Output the [x, y] coordinate of the center of the cell containing the given text.  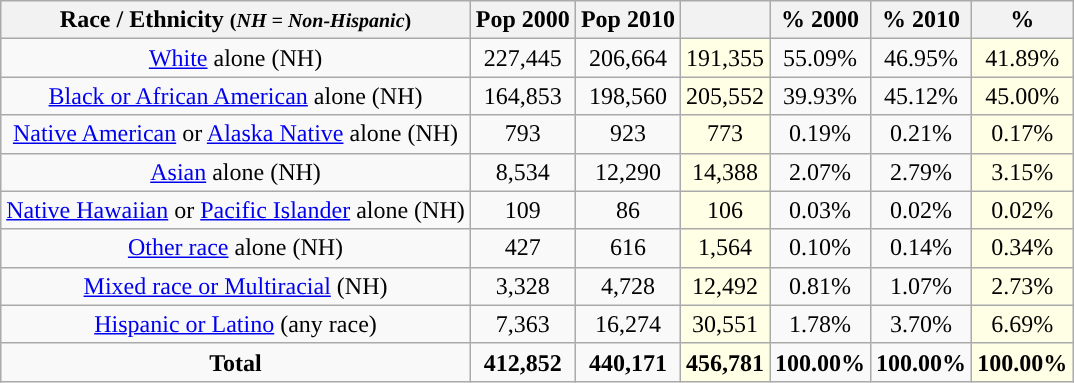
% 2000 [820, 20]
2.07% [820, 172]
Pop 2000 [522, 20]
2.73% [1022, 286]
198,560 [628, 96]
Native American or Alaska Native alone (NH) [236, 134]
Asian alone (NH) [236, 172]
Hispanic or Latino (any race) [236, 324]
412,852 [522, 362]
46.95% [922, 58]
227,445 [522, 58]
Other race alone (NH) [236, 248]
86 [628, 210]
% 2010 [922, 20]
205,552 [724, 96]
% [1022, 20]
Total [236, 362]
456,781 [724, 362]
0.03% [820, 210]
12,290 [628, 172]
1,564 [724, 248]
4,728 [628, 286]
616 [628, 248]
109 [522, 210]
White alone (NH) [236, 58]
16,274 [628, 324]
55.09% [820, 58]
0.21% [922, 134]
45.00% [1022, 96]
30,551 [724, 324]
41.89% [1022, 58]
0.14% [922, 248]
2.79% [922, 172]
Black or African American alone (NH) [236, 96]
Pop 2010 [628, 20]
1.78% [820, 324]
Race / Ethnicity (NH = Non-Hispanic) [236, 20]
0.34% [1022, 248]
3.70% [922, 324]
773 [724, 134]
0.81% [820, 286]
164,853 [522, 96]
206,664 [628, 58]
793 [522, 134]
12,492 [724, 286]
191,355 [724, 58]
0.10% [820, 248]
106 [724, 210]
7,363 [522, 324]
0.19% [820, 134]
0.17% [1022, 134]
1.07% [922, 286]
3,328 [522, 286]
6.69% [1022, 324]
Mixed race or Multiracial (NH) [236, 286]
3.15% [1022, 172]
39.93% [820, 96]
8,534 [522, 172]
440,171 [628, 362]
45.12% [922, 96]
427 [522, 248]
923 [628, 134]
14,388 [724, 172]
Native Hawaiian or Pacific Islander alone (NH) [236, 210]
